Pinpoint the cell where the given text exists, returning its [x, y] midpoint coordinate. 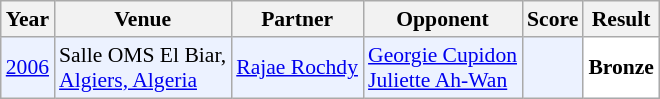
Salle OMS El Biar,Algiers, Algeria [142, 68]
Georgie Cupidon Juliette Ah-Wan [442, 68]
Partner [297, 19]
Bronze [621, 68]
Score [552, 19]
Venue [142, 19]
Result [621, 19]
Rajae Rochdy [297, 68]
Year [28, 19]
2006 [28, 68]
Opponent [442, 19]
